Return [X, Y] of the center of cell containing provided text 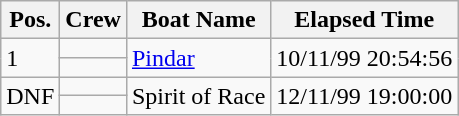
10/11/99 20:54:56 [364, 58]
DNF [30, 96]
1 [30, 58]
Pos. [30, 20]
12/11/99 19:00:00 [364, 96]
Spirit of Race [198, 96]
Pindar [198, 58]
Boat Name [198, 20]
Crew [94, 20]
Elapsed Time [364, 20]
